Pinpoint the cell where the given text exists, returning its [x, y] midpoint coordinate. 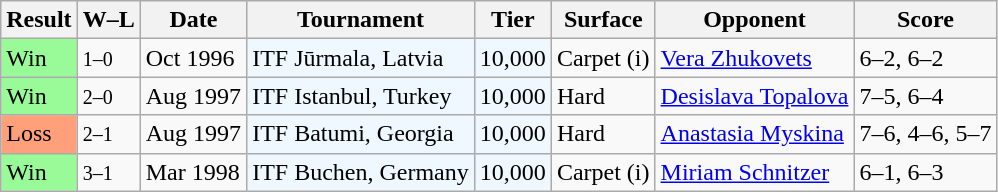
ITF Jūrmala, Latvia [361, 58]
1–0 [108, 58]
Tournament [361, 20]
Result [39, 20]
2–1 [108, 134]
ITF Buchen, Germany [361, 172]
Surface [603, 20]
ITF Istanbul, Turkey [361, 96]
Miriam Schnitzer [754, 172]
Anastasia Myskina [754, 134]
W–L [108, 20]
ITF Batumi, Georgia [361, 134]
Tier [512, 20]
7–5, 6–4 [926, 96]
Vera Zhukovets [754, 58]
7–6, 4–6, 5–7 [926, 134]
Mar 1998 [193, 172]
2–0 [108, 96]
Desislava Topalova [754, 96]
Loss [39, 134]
Opponent [754, 20]
3–1 [108, 172]
6–2, 6–2 [926, 58]
Oct 1996 [193, 58]
Score [926, 20]
6–1, 6–3 [926, 172]
Date [193, 20]
